Search for the cell housing the specified text and yield its [x, y] center coordinate. 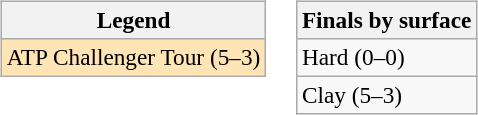
ATP Challenger Tour (5–3) [133, 57]
Finals by surface [387, 20]
Clay (5–3) [387, 95]
Hard (0–0) [387, 57]
Legend [133, 20]
